Detect which cell encompasses the target text, then output its (x, y) center coordinate. 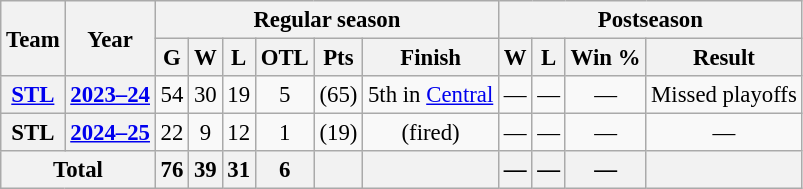
Win % (605, 58)
12 (238, 133)
Pts (338, 58)
G (172, 58)
(19) (338, 133)
(65) (338, 95)
19 (238, 95)
Result (724, 58)
Regular season (326, 20)
9 (206, 133)
54 (172, 95)
1 (284, 133)
Team (33, 38)
5 (284, 95)
30 (206, 95)
Total (78, 170)
Year (110, 38)
Finish (431, 58)
31 (238, 170)
Postseason (651, 20)
5th in Central (431, 95)
2023–24 (110, 95)
OTL (284, 58)
6 (284, 170)
22 (172, 133)
(fired) (431, 133)
Missed playoffs (724, 95)
2024–25 (110, 133)
39 (206, 170)
76 (172, 170)
